Provide the [x, y] coordinate of the cell's center where the given text is located.  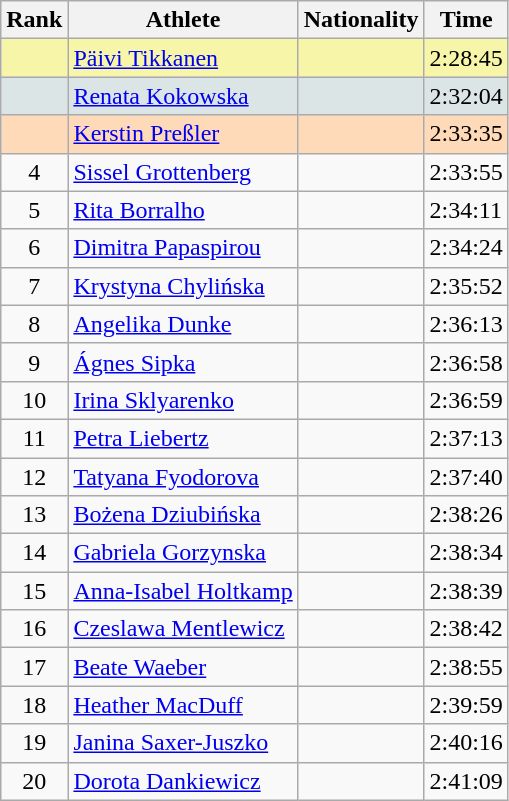
2:32:04 [466, 96]
13 [34, 515]
11 [34, 438]
17 [34, 667]
4 [34, 172]
2:38:34 [466, 553]
20 [34, 781]
Tatyana Fyodorova [183, 477]
2:28:45 [466, 58]
2:37:40 [466, 477]
Renata Kokowska [183, 96]
18 [34, 705]
Rank [34, 20]
2:40:16 [466, 743]
5 [34, 210]
Kerstin Preßler [183, 134]
Sissel Grottenberg [183, 172]
2:33:35 [466, 134]
2:34:11 [466, 210]
2:37:13 [466, 438]
Petra Liebertz [183, 438]
Bożena Dziubińska [183, 515]
Heather MacDuff [183, 705]
7 [34, 286]
2:36:13 [466, 324]
19 [34, 743]
Päivi Tikkanen [183, 58]
16 [34, 629]
Dorota Dankiewicz [183, 781]
2:41:09 [466, 781]
6 [34, 248]
2:38:39 [466, 591]
2:38:55 [466, 667]
Czeslawa Mentlewicz [183, 629]
Time [466, 20]
2:36:59 [466, 400]
Nationality [361, 20]
Dimitra Papaspirou [183, 248]
9 [34, 362]
2:36:58 [466, 362]
Beate Waeber [183, 667]
Angelika Dunke [183, 324]
Athlete [183, 20]
Rita Borralho [183, 210]
15 [34, 591]
14 [34, 553]
2:34:24 [466, 248]
2:38:26 [466, 515]
Krystyna Chylińska [183, 286]
12 [34, 477]
Irina Sklyarenko [183, 400]
Janina Saxer-Juszko [183, 743]
2:39:59 [466, 705]
10 [34, 400]
8 [34, 324]
Gabriela Gorzynska [183, 553]
2:35:52 [466, 286]
Ágnes Sipka [183, 362]
2:33:55 [466, 172]
2:38:42 [466, 629]
Anna-Isabel Holtkamp [183, 591]
